Return (x, y) of the center of cell containing provided text 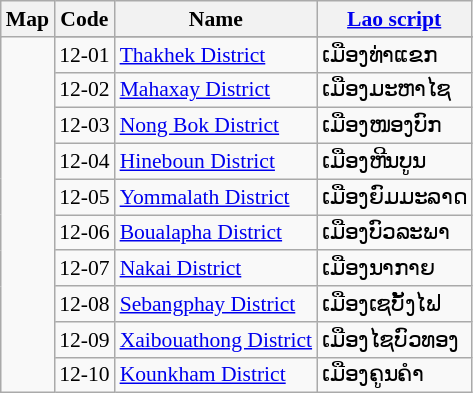
Name (216, 19)
Nakai District (216, 269)
12-09 (84, 340)
Nong Bok District (216, 126)
Sebangphay District (216, 304)
Code (84, 19)
12-06 (84, 233)
12-05 (84, 197)
12-10 (84, 375)
Kounkham District (216, 375)
12-01 (84, 55)
Xaibouathong District (216, 340)
Hineboun District (216, 162)
ເມືອງບົວລະພາ (394, 233)
ເມືອງໄຊບົວທອງ (394, 340)
ເມືອງມະຫາໄຊ (394, 90)
ເມືອງຄູນຄຳ (394, 375)
Yommalath District (216, 197)
Map (28, 19)
ເມືອງນາກາຍ (394, 269)
12-02 (84, 90)
12-03 (84, 126)
12-04 (84, 162)
ເມືອງຍົມມະລາດ (394, 197)
ເມືອງໜອງບົກ (394, 126)
ເມືອງຫີນບູນ (394, 162)
12-08 (84, 304)
ເມືອງທ່າແຂກ (394, 55)
Mahaxay District (216, 90)
Lao script (394, 19)
Boualapha District (216, 233)
Thakhek District (216, 55)
12-07 (84, 269)
ເມືອງເຊບັ້ງໄຟ (394, 304)
